Detect which cell encompasses the target text, then output its [x, y] center coordinate. 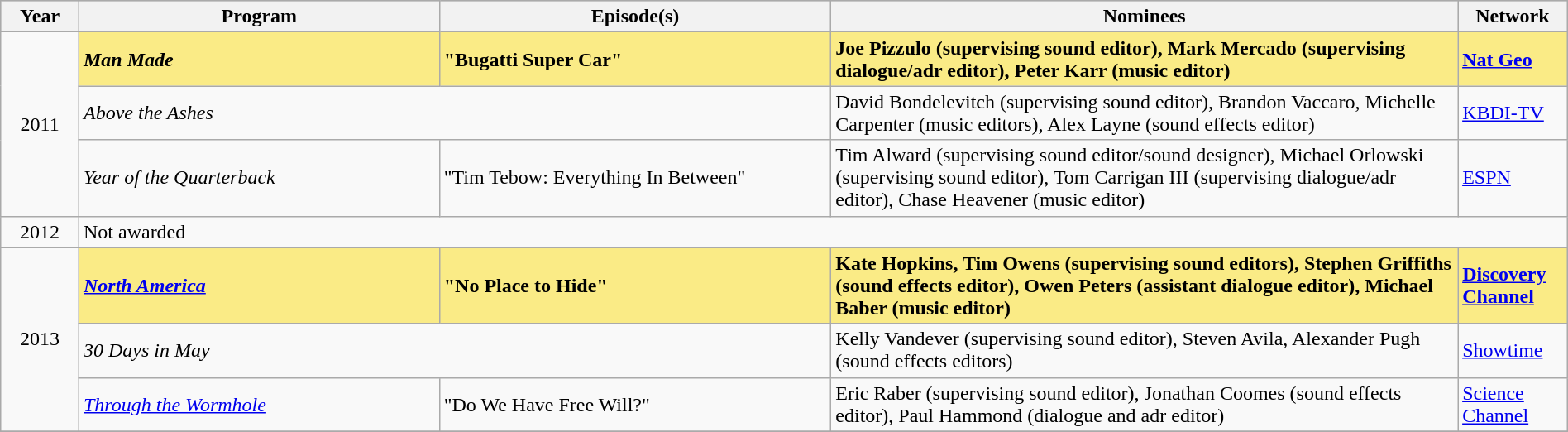
Man Made [259, 60]
"Bugatti Super Car" [635, 60]
Showtime [1513, 351]
2012 [40, 232]
KBDI-TV [1513, 113]
Nominees [1145, 17]
Through the Wormhole [259, 404]
North America [259, 286]
Kelly Vandever (supervising sound editor), Steven Avila, Alexander Pugh (sound effects editors) [1145, 351]
2011 [40, 124]
Eric Raber (supervising sound editor), Jonathan Coomes (sound effects editor), Paul Hammond (dialogue and adr editor) [1145, 404]
Above the Ashes [455, 113]
Network [1513, 17]
Year [40, 17]
Discovery Channel [1513, 286]
2013 [40, 339]
Nat Geo [1513, 60]
Episode(s) [635, 17]
Program [259, 17]
Joe Pizzulo (supervising sound editor), Mark Mercado (supervising dialogue/adr editor), Peter Karr (music editor) [1145, 60]
David Bondelevitch (supervising sound editor), Brandon Vaccaro, Michelle Carpenter (music editors), Alex Layne (sound effects editor) [1145, 113]
"Tim Tebow: Everything In Between" [635, 178]
Year of the Quarterback [259, 178]
30 Days in May [455, 351]
ESPN [1513, 178]
"No Place to Hide" [635, 286]
Not awarded [823, 232]
"Do We Have Free Will?" [635, 404]
Science Channel [1513, 404]
